Search for the cell housing the specified text and yield its (x, y) center coordinate. 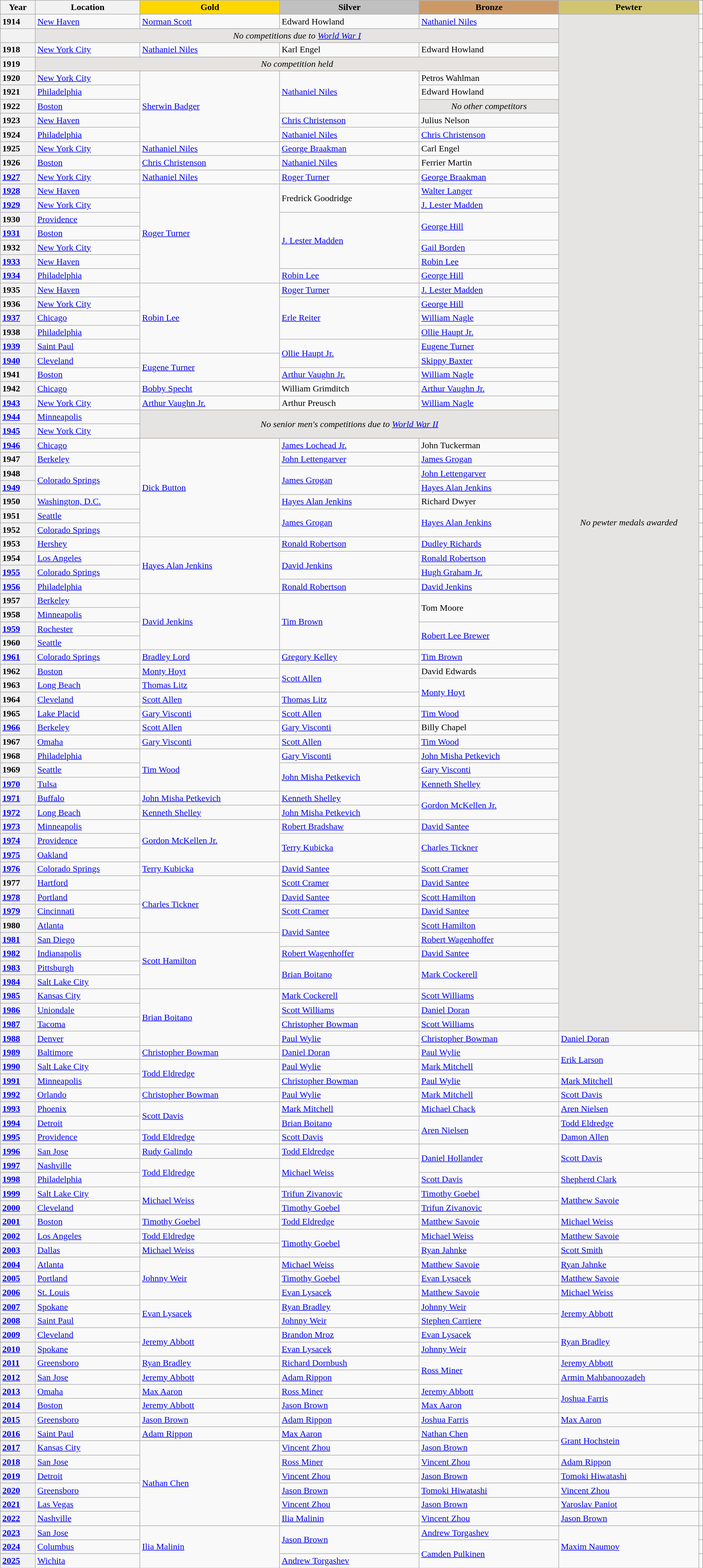
Tulsa (88, 784)
1978 (18, 897)
1926 (18, 163)
1997 (18, 1165)
1966 (18, 728)
1944 (18, 417)
Hartford (88, 883)
2001 (18, 1222)
Wichita (88, 1561)
1980 (18, 925)
2025 (18, 1561)
Uniondale (88, 1010)
1937 (18, 318)
St. Louis (88, 1292)
Gold (210, 7)
1970 (18, 784)
James Lochead Jr. (349, 445)
1954 (18, 558)
Oakland (88, 854)
Norman Scott (210, 22)
1936 (18, 304)
1977 (18, 883)
Yaroslav Paniot (629, 1504)
1929 (18, 205)
Sherwin Badger (210, 106)
1922 (18, 106)
Phoenix (88, 1109)
Julius Nelson (489, 120)
1988 (18, 1038)
Billy Chapel (489, 728)
Pewter (629, 7)
2022 (18, 1518)
1925 (18, 148)
2013 (18, 1391)
David Edwards (489, 671)
1956 (18, 586)
Tom Moore (489, 607)
1992 (18, 1095)
2002 (18, 1236)
1945 (18, 431)
Las Vegas (88, 1504)
2003 (18, 1250)
1950 (18, 502)
Gail Borden (489, 247)
Petros Wahlman (489, 78)
2016 (18, 1434)
Skippy Baxter (489, 360)
1976 (18, 869)
Karl Engel (349, 50)
2018 (18, 1462)
1998 (18, 1180)
1961 (18, 657)
Dick Button (210, 488)
1965 (18, 714)
1924 (18, 134)
Lake Placid (88, 714)
1969 (18, 770)
Silver (349, 7)
1987 (18, 1024)
Year (18, 7)
Armin Mahbanoozadeh (629, 1377)
Michael Chack (489, 1109)
1991 (18, 1081)
Bobby Specht (210, 388)
2008 (18, 1321)
1975 (18, 854)
1940 (18, 360)
1928 (18, 191)
1960 (18, 643)
San Diego (88, 939)
No senior men's competitions due to World War II (349, 424)
Carl Engel (489, 148)
1947 (18, 459)
Rochester (88, 629)
2004 (18, 1264)
Dudley Richards (489, 544)
Stephen Carriere (489, 1321)
1931 (18, 233)
2015 (18, 1420)
1967 (18, 742)
1921 (18, 92)
1948 (18, 473)
2011 (18, 1363)
John Tuckerman (489, 445)
2014 (18, 1405)
1963 (18, 685)
1985 (18, 996)
Scott Smith (629, 1250)
1964 (18, 699)
Walter Langer (489, 191)
1996 (18, 1151)
Dallas (88, 1250)
No other competitors (489, 106)
No competition held (297, 64)
2005 (18, 1278)
1989 (18, 1052)
Bronze (489, 7)
1942 (18, 388)
Washington, D.C. (88, 502)
1951 (18, 516)
1949 (18, 488)
Baltimore (88, 1052)
1923 (18, 120)
1995 (18, 1137)
2017 (18, 1448)
1930 (18, 219)
Cincinnati (88, 911)
1959 (18, 629)
1957 (18, 600)
1962 (18, 671)
1933 (18, 262)
Pittsburgh (88, 968)
1920 (18, 78)
1990 (18, 1066)
Bradley Lord (210, 657)
1973 (18, 826)
No competitions due to World War I (297, 36)
2000 (18, 1208)
Buffalo (88, 798)
Hugh Graham Jr. (489, 572)
2009 (18, 1335)
Orlando (88, 1095)
1986 (18, 1010)
William Grimditch (349, 388)
2012 (18, 1377)
1946 (18, 445)
1958 (18, 614)
Erik Larson (629, 1059)
2023 (18, 1533)
Damon Allen (629, 1137)
2006 (18, 1292)
1982 (18, 954)
Shepherd Clark (629, 1180)
Fredrick Goodridge (349, 198)
Robert Lee Brewer (489, 636)
1943 (18, 403)
1935 (18, 290)
1981 (18, 939)
1941 (18, 374)
Brandon Mroz (349, 1335)
Richard Dwyer (489, 502)
1994 (18, 1123)
1927 (18, 177)
2010 (18, 1349)
2019 (18, 1476)
Rudy Galindo (210, 1151)
1983 (18, 968)
Indianapolis (88, 954)
1972 (18, 812)
Daniel Hollander (489, 1158)
1939 (18, 346)
2024 (18, 1547)
1914 (18, 22)
1952 (18, 530)
Richard Dornbush (349, 1363)
1979 (18, 911)
1984 (18, 982)
1932 (18, 247)
Grant Hochstein (629, 1441)
Gregory Kelley (349, 657)
2021 (18, 1504)
Columbus (88, 1547)
1968 (18, 756)
Ferrier Martin (489, 163)
1953 (18, 544)
Tacoma (88, 1024)
1919 (18, 64)
1999 (18, 1194)
Maxim Naumov (629, 1547)
2007 (18, 1306)
Hershey (88, 544)
Arthur Preusch (349, 403)
1971 (18, 798)
1955 (18, 572)
1934 (18, 276)
1993 (18, 1109)
Robert Bradshaw (349, 826)
1918 (18, 50)
Denver (88, 1038)
Erle Reiter (349, 318)
1938 (18, 332)
2020 (18, 1490)
1974 (18, 840)
Camden Pulkinen (489, 1554)
Location (88, 7)
No pewter medals awarded (629, 523)
